Detect which cell encompasses the target text, then output its [x, y] center coordinate. 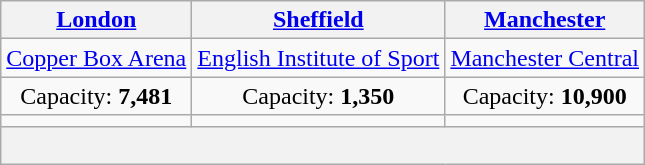
Sheffield [318, 20]
Manchester Central [545, 58]
Capacity: 1,350 [318, 96]
Capacity: 10,900 [545, 96]
Capacity: 7,481 [96, 96]
Manchester [545, 20]
English Institute of Sport [318, 58]
London [96, 20]
Copper Box Arena [96, 58]
